Identify which cell holds the provided text, then report its (X, Y) central coordinate. 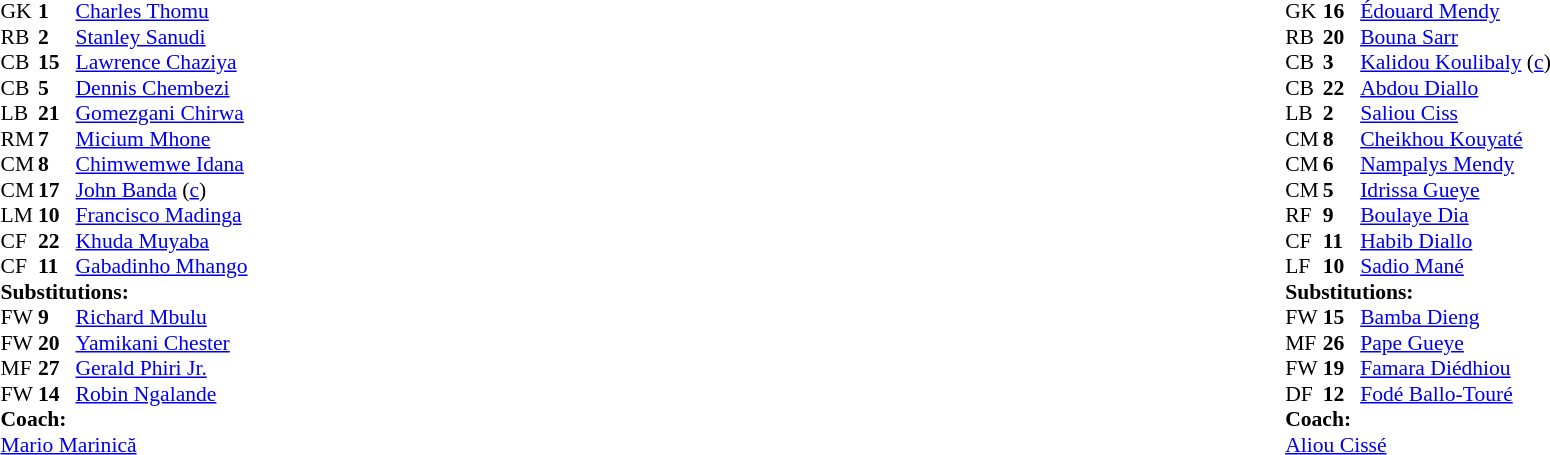
Richard Mbulu (162, 317)
RM (19, 139)
7 (57, 139)
26 (1342, 343)
Chimwemwe Idana (162, 165)
Gabadinho Mhango (162, 267)
Dennis Chembezi (162, 88)
Coach: (124, 419)
17 (57, 190)
LF (1304, 267)
Robin Ngalande (162, 394)
Gomezgani Chirwa (162, 113)
3 (1342, 63)
Stanley Sanudi (162, 37)
DF (1304, 394)
19 (1342, 369)
Yamikani Chester (162, 343)
Substitutions: (124, 292)
Lawrence Chaziya (162, 63)
Francisco Madinga (162, 215)
21 (57, 113)
LM (19, 215)
27 (57, 369)
6 (1342, 165)
Micium Mhone (162, 139)
RF (1304, 215)
Khuda Muyaba (162, 241)
John Banda (c) (162, 190)
14 (57, 394)
12 (1342, 394)
Gerald Phiri Jr. (162, 369)
